Pinpoint the cell where the given text exists, returning its (x, y) midpoint coordinate. 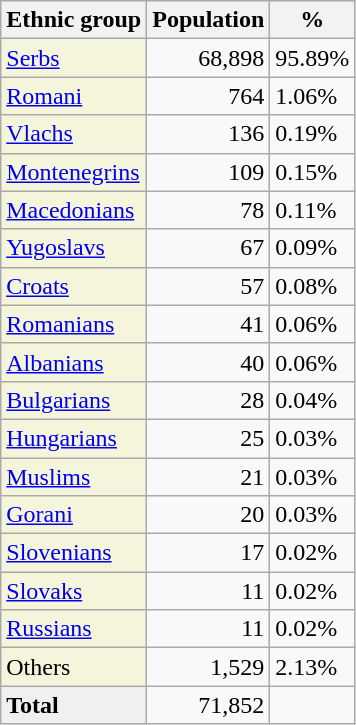
Albanians (74, 362)
25 (208, 438)
41 (208, 324)
17 (208, 553)
Romanians (74, 324)
Yugoslavs (74, 248)
67 (208, 248)
40 (208, 362)
109 (208, 172)
Gorani (74, 515)
78 (208, 210)
68,898 (208, 58)
71,852 (208, 705)
Montenegrins (74, 172)
Slovaks (74, 591)
0.04% (312, 400)
0.09% (312, 248)
Others (74, 667)
764 (208, 96)
Macedonians (74, 210)
21 (208, 477)
0.11% (312, 210)
0.15% (312, 172)
0.08% (312, 286)
% (312, 20)
Croats (74, 286)
28 (208, 400)
2.13% (312, 667)
Russians (74, 629)
Muslims (74, 477)
Vlachs (74, 134)
136 (208, 134)
Total (74, 705)
Serbs (74, 58)
1,529 (208, 667)
Slovenians (74, 553)
Hungarians (74, 438)
1.06% (312, 96)
Ethnic group (74, 20)
95.89% (312, 58)
57 (208, 286)
Bulgarians (74, 400)
20 (208, 515)
Population (208, 20)
0.19% (312, 134)
Romani (74, 96)
